Capture the cell that displays the provided text and extract its [x, y] central coordinate. 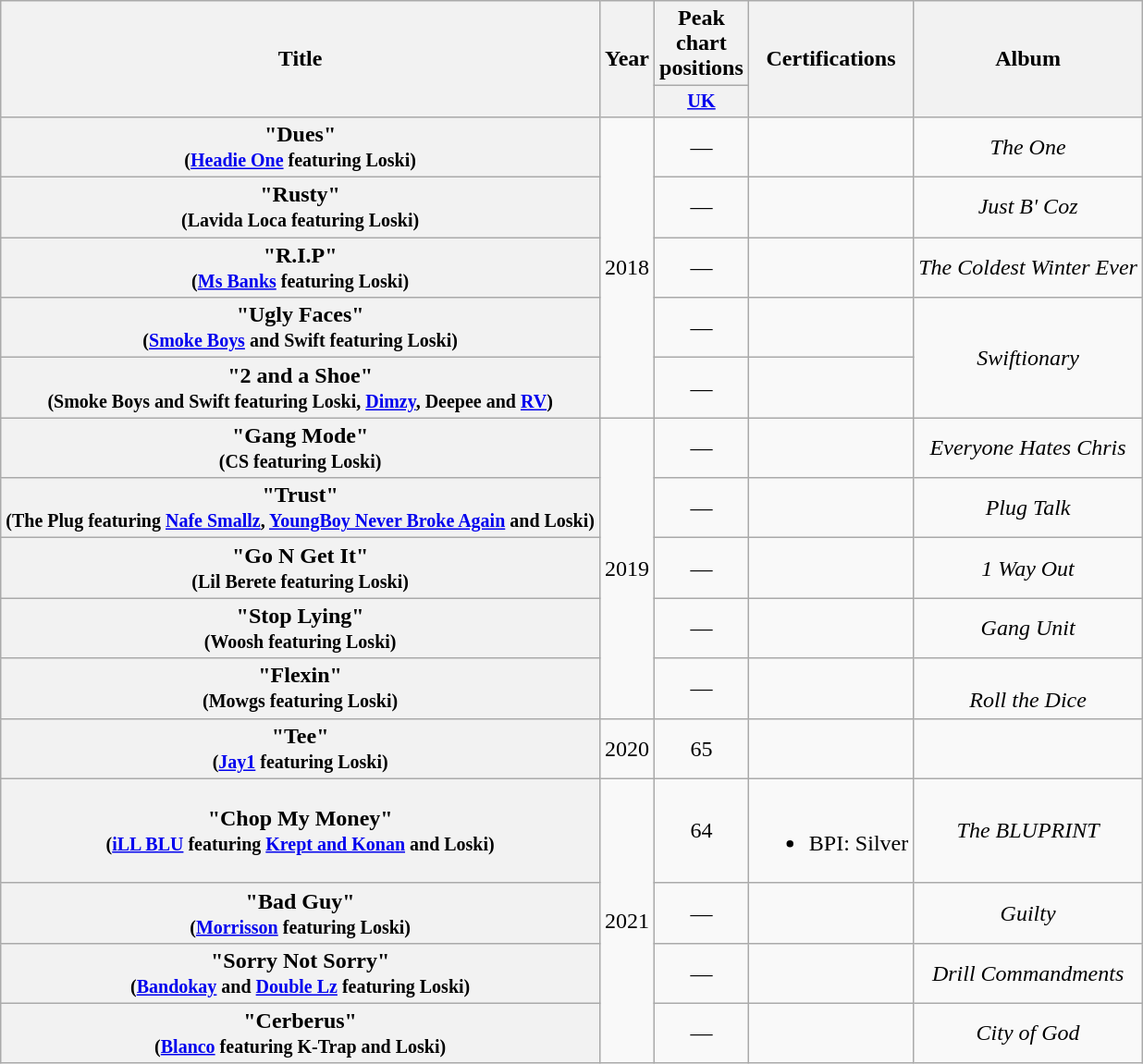
Certifications [830, 59]
Just B' Coz [1028, 207]
2021 [627, 921]
"Ugly Faces"(Smoke Boys and Swift featuring Loski) [301, 327]
The BLUPRINT [1028, 830]
"Go N Get It"(Lil Berete featuring Loski) [301, 568]
"Bad Guy"(Morrisson featuring Loski) [301, 913]
Roll the Dice [1028, 688]
Everyone Hates Chris [1028, 447]
Guilty [1028, 913]
65 [702, 749]
64 [702, 830]
The Coldest Winter Ever [1028, 268]
1 Way Out [1028, 568]
Peak chart positions [702, 43]
The One [1028, 146]
"Cerberus"(Blanco featuring K-Trap and Loski) [301, 1033]
Title [301, 59]
UK [702, 102]
2018 [627, 266]
"Sorry Not Sorry"(Bandokay and Double Lz featuring Loski) [301, 972]
"Stop Lying"(Woosh featuring Loski) [301, 629]
2020 [627, 749]
"2 and a Shoe"(Smoke Boys and Swift featuring Loski, Dimzy, Deepee and RV) [301, 388]
"Tee"(Jay1 featuring Loski) [301, 749]
"Gang Mode"(CS featuring Loski) [301, 447]
"R.I.P"(Ms Banks featuring Loski) [301, 268]
City of God [1028, 1033]
Gang Unit [1028, 629]
Plug Talk [1028, 508]
Drill Commandments [1028, 972]
BPI: Silver [830, 830]
"Rusty"(Lavida Loca featuring Loski) [301, 207]
Swiftionary [1028, 358]
"Chop My Money"(iLL BLU featuring Krept and Konan and Loski) [301, 830]
Year [627, 59]
"Dues"(Headie One featuring Loski) [301, 146]
Album [1028, 59]
"Trust"(The Plug featuring Nafe Smallz, YoungBoy Never Broke Again and Loski) [301, 508]
2019 [627, 568]
"Flexin"(Mowgs featuring Loski) [301, 688]
